Return the [x, y] coordinate for the center point of the cell that contains the specified text.  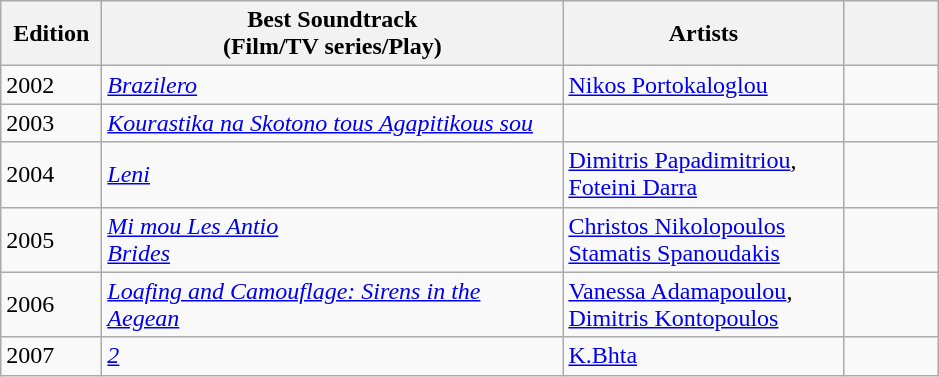
Christos NikolopoulosStamatis Spanoudakis [704, 240]
Nikos Portokaloglou [704, 85]
Vanessa Adamapoulou, Dimitris Kontopoulos [704, 304]
Brazilero [332, 85]
Best Soundtrack (Film/TV series/Play) [332, 34]
Artists [704, 34]
2005 [52, 240]
Mi mou Les AntioBrides [332, 240]
2 [332, 356]
2006 [52, 304]
K.Bhta [704, 356]
Loafing and Camouflage: Sirens in the Aegean [332, 304]
2004 [52, 174]
Kourastika na Skotono tous Agapitikous sou [332, 123]
Edition [52, 34]
2002 [52, 85]
2007 [52, 356]
2003 [52, 123]
Dimitris Papadimitriou, Foteini Darra [704, 174]
Leni [332, 174]
